Return (X, Y) of the center of cell containing provided text 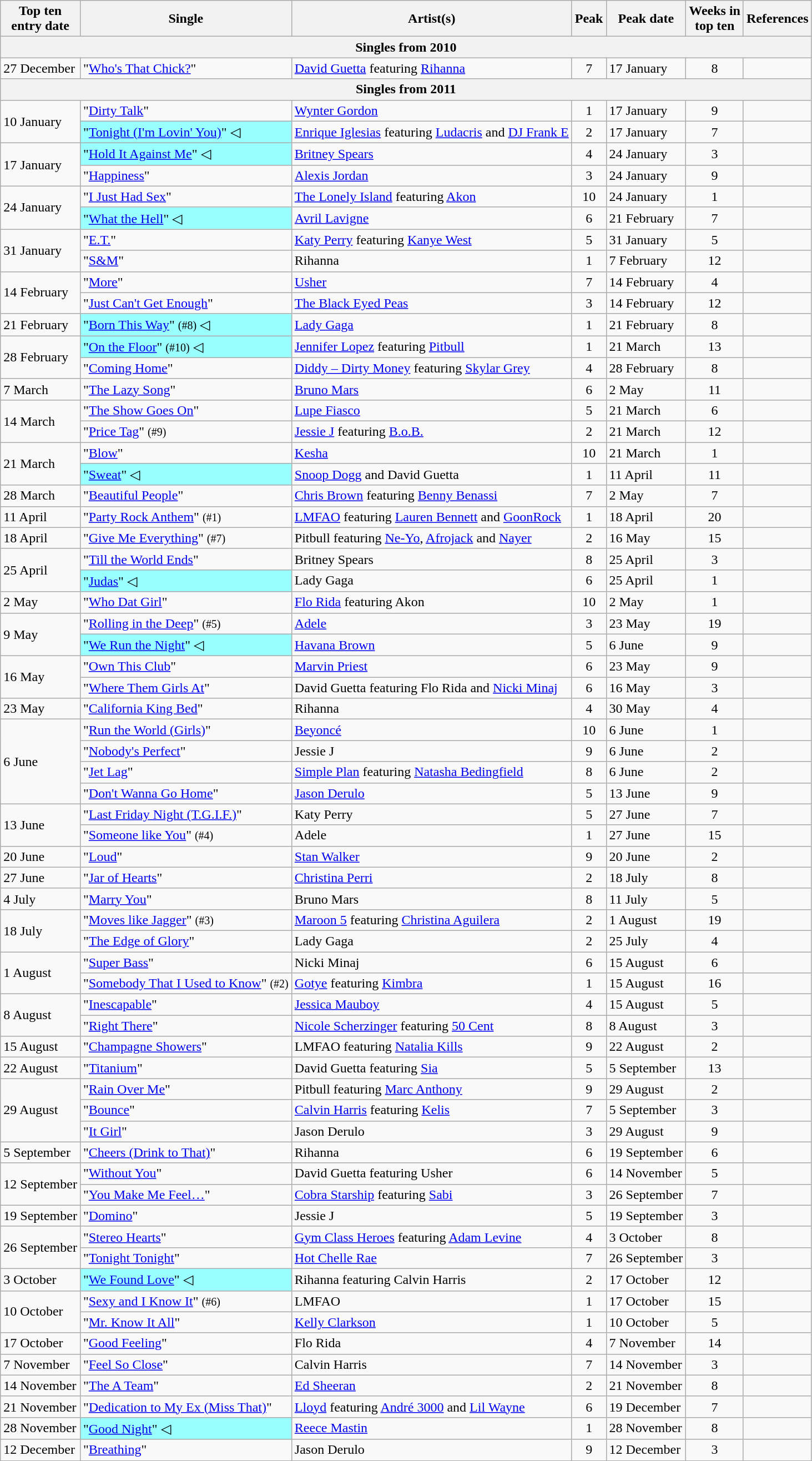
Chris Brown featuring Benny Benassi (432, 496)
"We Run the Night" ◁ (185, 645)
LMFAO featuring Natalia Kills (432, 1047)
Nicole Scherzinger featuring 50 Cent (432, 1026)
"Blow" (185, 452)
"Rolling in the Deep" (#5) (185, 623)
Jessie J featuring B.o.B. (432, 431)
"On the Floor" (#10) ◁ (185, 347)
"Party Rock Anthem" (#1) (185, 517)
"Domino" (185, 1216)
Gym Class Heroes featuring Adam Levine (432, 1237)
Top tenentry date (41, 19)
Marvin Priest (432, 667)
"Right There" (185, 1026)
Artist(s) (432, 19)
Beyoncé (432, 730)
Avril Lavigne (432, 218)
"Own This Club" (185, 667)
"Inescapable" (185, 1005)
"Where Them Girls At" (185, 688)
Calvin Harris featuring Kelis (432, 1110)
"I Just Had Sex" (185, 197)
Diddy – Dirty Money featuring Skylar Grey (432, 368)
"Nobody's Perfect" (185, 751)
"Judas" ◁ (185, 581)
4 July (41, 899)
"More" (185, 282)
Usher (432, 282)
Simple Plan featuring Natasha Bedingfield (432, 772)
16 (715, 984)
"You Make Me Feel…" (185, 1195)
Ed Sheeran (432, 1386)
"Run the World (Girls)" (185, 730)
"Mr. Know It All" (185, 1322)
19 December (646, 1407)
LMFAO (432, 1301)
David Guetta featuring Rihanna (432, 68)
"Sweat" ◁ (185, 475)
"The Lazy Song" (185, 389)
Singles from 2010 (406, 47)
"S&M" (185, 261)
Wynter Gordon (432, 110)
References (777, 19)
Hot Chelle Rae (432, 1258)
Enrique Iglesias featuring Ludacris and DJ Frank E (432, 132)
"What the Hell" ◁ (185, 218)
David Guetta featuring Usher (432, 1173)
7 March (41, 389)
"Don't Wanna Go Home" (185, 793)
14 (715, 1343)
"Who's That Chick?" (185, 68)
Katy Perry featuring Kanye West (432, 240)
"Feel So Close" (185, 1364)
Havana Brown (432, 645)
"The Show Goes On" (185, 410)
"Stereo Hearts" (185, 1237)
"Sexy and I Know It" (#6) (185, 1301)
28 March (41, 496)
27 December (41, 68)
"Born This Way" (#8) ◁ (185, 325)
LMFAO featuring Lauren Bennett and GoonRock (432, 517)
Snoop Dogg and David Guetta (432, 475)
"Till the World Ends" (185, 559)
Jessica Mauboy (432, 1005)
David Guetta featuring Flo Rida and Nicki Minaj (432, 688)
Kelly Clarkson (432, 1322)
Gotye featuring Kimbra (432, 984)
Rihanna featuring Calvin Harris (432, 1279)
"Cheers (Drink to That)" (185, 1152)
Flo Rida featuring Akon (432, 602)
"Good Night" ◁ (185, 1428)
Calvin Harris (432, 1364)
Maroon 5 featuring Christina Aguilera (432, 920)
11 July (646, 899)
"Tonight Tonight" (185, 1258)
"Tonight (I'm Lovin' You)" ◁ (185, 132)
"E.T." (185, 240)
Christina Perri (432, 878)
"Somebody That I Used to Know" (#2) (185, 984)
The Black Eyed Peas (432, 303)
"The A Team" (185, 1386)
"Just Can't Get Enough" (185, 303)
"It Girl" (185, 1131)
"Dirty Talk" (185, 110)
"Rain Over Me" (185, 1089)
Cobra Starship featuring Sabi (432, 1195)
Stan Walker (432, 857)
Peak (589, 19)
"Breathing" (185, 1450)
"Who Dat Girl" (185, 602)
9 May (41, 634)
"Titanium" (185, 1068)
"Loud" (185, 857)
"Happiness" (185, 175)
30 May (646, 709)
"Without You" (185, 1173)
"Hold It Against Me" ◁ (185, 154)
"Bounce" (185, 1110)
Lloyd featuring André 3000 and Lil Wayne (432, 1407)
"Champagne Showers" (185, 1047)
Single (185, 19)
Jennifer Lopez featuring Pitbull (432, 347)
12 September (41, 1184)
"Beautiful People" (185, 496)
Pitbull featuring Marc Anthony (432, 1089)
"Jet Lag" (185, 772)
"Last Friday Night (T.G.I.F.)" (185, 814)
"Marry You" (185, 899)
The Lonely Island featuring Akon (432, 197)
Flo Rida (432, 1343)
"Jar of Hearts" (185, 878)
Singles from 2011 (406, 89)
Peak date (646, 19)
Alexis Jordan (432, 175)
"Good Feeling" (185, 1343)
David Guetta featuring Sia (432, 1068)
20 (715, 517)
"Moves like Jagger" (#3) (185, 920)
"Someone like You" (#4) (185, 835)
"Dedication to My Ex (Miss That)" (185, 1407)
Nicki Minaj (432, 962)
"We Found Love" ◁ (185, 1279)
Lupe Fiasco (432, 410)
Reece Mastin (432, 1428)
14 March (41, 421)
25 July (646, 941)
"California King Bed" (185, 709)
10 January (41, 122)
"Give Me Everything" (#7) (185, 538)
"Super Bass" (185, 962)
"The Edge of Glory" (185, 941)
Katy Perry (432, 814)
Weeks intop ten (715, 19)
7 February (646, 261)
"Coming Home" (185, 368)
Kesha (432, 452)
Pitbull featuring Ne-Yo, Afrojack and Nayer (432, 538)
"Price Tag" (#9) (185, 431)
